Locate the cell with the specified text and output its (x, y) center coordinate. 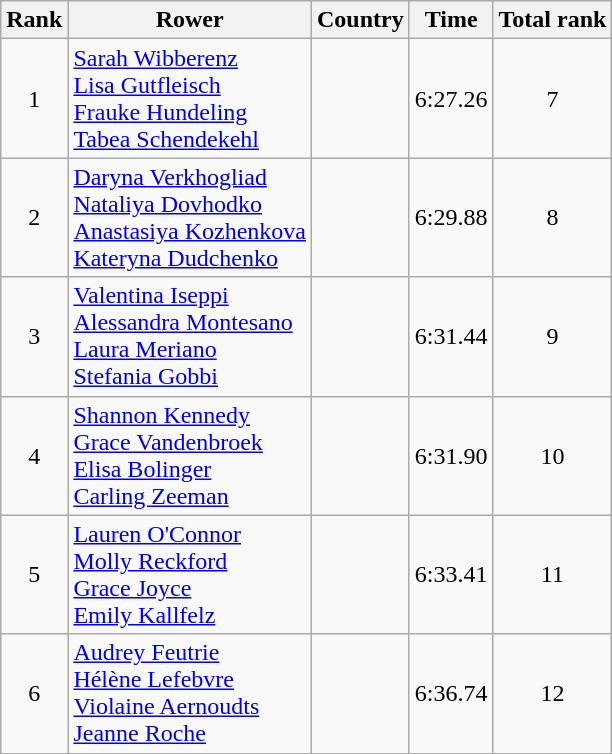
8 (552, 218)
7 (552, 98)
6:29.88 (451, 218)
Total rank (552, 20)
1 (34, 98)
11 (552, 574)
Lauren O'ConnorMolly ReckfordGrace JoyceEmily Kallfelz (190, 574)
6:33.41 (451, 574)
6 (34, 694)
Rank (34, 20)
5 (34, 574)
6:31.44 (451, 336)
6:36.74 (451, 694)
6:31.90 (451, 456)
Sarah WibberenzLisa GutfleischFrauke HundelingTabea Schendekehl (190, 98)
3 (34, 336)
Shannon KennedyGrace VandenbroekElisa BolingerCarling Zeeman (190, 456)
Time (451, 20)
12 (552, 694)
4 (34, 456)
9 (552, 336)
Daryna VerkhogliadNataliya DovhodkoAnastasiya KozhenkovaKateryna Dudchenko (190, 218)
Country (361, 20)
10 (552, 456)
Rower (190, 20)
2 (34, 218)
Valentina IseppiAlessandra MontesanoLaura MerianoStefania Gobbi (190, 336)
Audrey FeutrieHélène LefebvreViolaine AernoudtsJeanne Roche (190, 694)
6:27.26 (451, 98)
